Search for the cell housing the specified text and yield its [x, y] center coordinate. 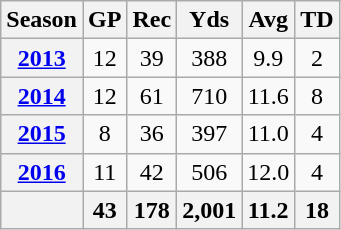
18 [317, 210]
9.9 [268, 58]
2016 [42, 172]
61 [152, 96]
11 [104, 172]
388 [210, 58]
506 [210, 172]
11.2 [268, 210]
11.6 [268, 96]
36 [152, 134]
Rec [152, 20]
2 [317, 58]
2014 [42, 96]
Avg [268, 20]
Yds [210, 20]
11.0 [268, 134]
2013 [42, 58]
2015 [42, 134]
2,001 [210, 210]
43 [104, 210]
42 [152, 172]
TD [317, 20]
GP [104, 20]
39 [152, 58]
178 [152, 210]
710 [210, 96]
397 [210, 134]
12.0 [268, 172]
Season [42, 20]
